Provide the (X, Y) coordinate of the cell's center where the given text is located.  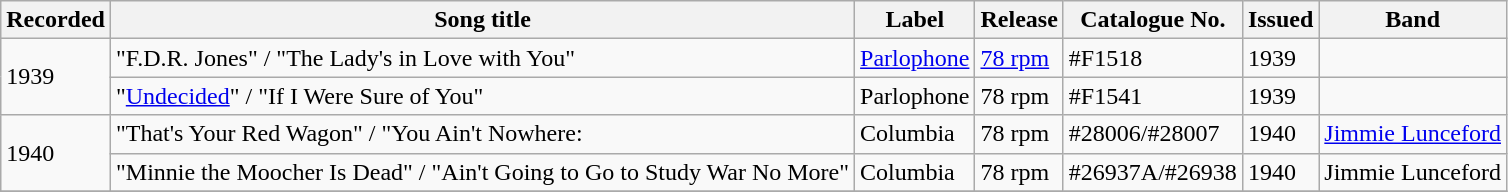
"Undecided" / "If I Were Sure of You" (482, 96)
#F1518 (1152, 58)
#26937A/#26938 (1152, 172)
#28006/#28007 (1152, 134)
Recorded (56, 20)
Song title (482, 20)
Band (1413, 20)
Catalogue No. (1152, 20)
Release (1019, 20)
"Minnie the Moocher Is Dead" / "Ain't Going to Go to Study War No More" (482, 172)
"That's Your Red Wagon" / "You Ain't Nowhere: (482, 134)
"F.D.R. Jones" / "The Lady's in Love with You" (482, 58)
Label (915, 20)
#F1541 (1152, 96)
Issued (1280, 20)
